Return (X, Y) of the center of cell containing provided text 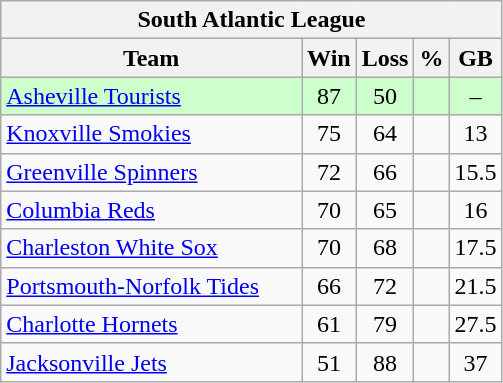
Charleston White Sox (152, 248)
50 (385, 96)
– (476, 96)
79 (385, 324)
27.5 (476, 324)
64 (385, 134)
South Atlantic League (252, 20)
GB (476, 58)
Greenville Spinners (152, 172)
88 (385, 362)
51 (330, 362)
% (432, 58)
61 (330, 324)
Asheville Tourists (152, 96)
87 (330, 96)
37 (476, 362)
Columbia Reds (152, 210)
68 (385, 248)
Charlotte Hornets (152, 324)
65 (385, 210)
17.5 (476, 248)
75 (330, 134)
Win (330, 58)
Portsmouth-Norfolk Tides (152, 286)
21.5 (476, 286)
Jacksonville Jets (152, 362)
Team (152, 58)
Knoxville Smokies (152, 134)
13 (476, 134)
15.5 (476, 172)
16 (476, 210)
Loss (385, 58)
